Identify which cell holds the provided text, then report its (X, Y) central coordinate. 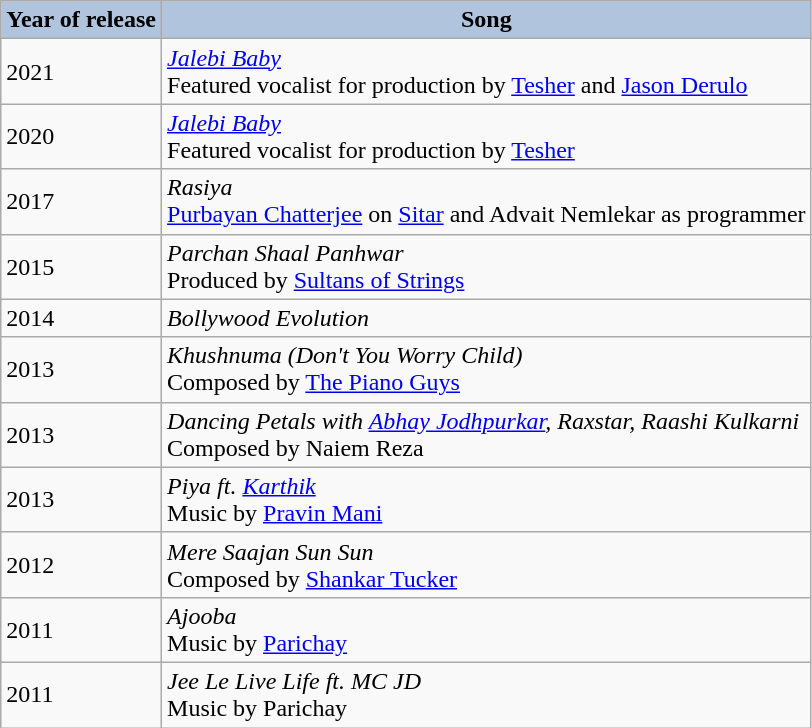
Mere Saajan Sun Sun Composed by Shankar Tucker (487, 564)
Bollywood Evolution (487, 318)
2014 (82, 318)
Ajooba Music by Parichay (487, 630)
Jalebi BabyFeatured vocalist for production by Tesher and Jason Derulo (487, 72)
Parchan Shaal Panhwar Produced by Sultans of Strings (487, 266)
Khushnuma (Don't You Worry Child)Composed by The Piano Guys (487, 370)
Piya ft. Karthik Music by Pravin Mani (487, 500)
2012 (82, 564)
Jalebi BabyFeatured vocalist for production by Tesher (487, 136)
Song (487, 20)
2021 (82, 72)
Dancing Petals with Abhay Jodhpurkar, Raxstar, Raashi KulkarniComposed by Naiem Reza (487, 434)
2017 (82, 202)
Jee Le Live Life ft. MC JD Music by Parichay (487, 694)
RasiyaPurbayan Chatterjee on Sitar and Advait Nemlekar as programmer (487, 202)
Year of release (82, 20)
2015 (82, 266)
2020 (82, 136)
